Extract the [X, Y] coordinate from the center of the cell holding the provided text.  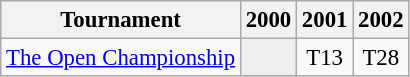
The Open Championship [121, 58]
T28 [381, 58]
2001 [325, 20]
2002 [381, 20]
2000 [268, 20]
Tournament [121, 20]
T13 [325, 58]
